Output the [x, y] coordinate of the center of the cell containing the given text.  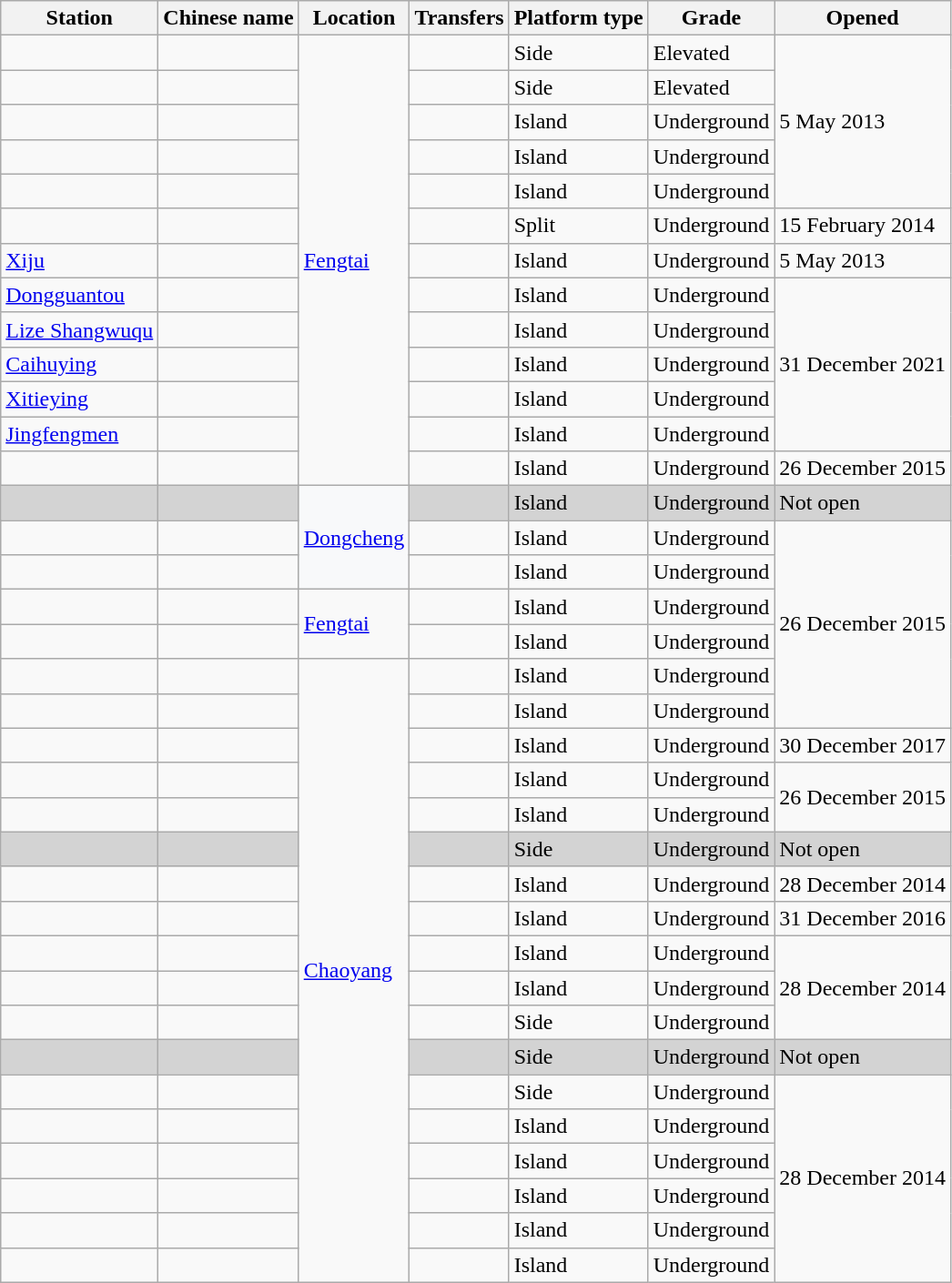
Split [579, 226]
Chinese name [228, 18]
Transfers [459, 18]
30 December 2017 [863, 745]
Grade [712, 18]
Jingfengmen [80, 434]
15 February 2014 [863, 226]
Location [354, 18]
Lize Shangwuqu [80, 329]
Xiju [80, 260]
Opened [863, 18]
Dongguantou [80, 295]
Caihuying [80, 364]
Xitieying [80, 399]
Station [80, 18]
Platform type [579, 18]
31 December 2016 [863, 918]
Chaoyang [354, 970]
Dongcheng [354, 538]
31 December 2021 [863, 364]
